Provide the (X, Y) coordinate of the cell's center where the given text is located.  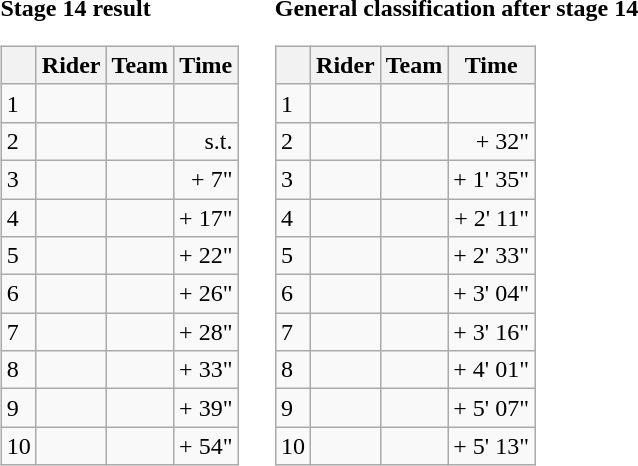
+ 7" (206, 179)
+ 5' 13" (492, 446)
+ 33" (206, 370)
s.t. (206, 141)
+ 28" (206, 332)
+ 22" (206, 256)
+ 2' 33" (492, 256)
+ 3' 16" (492, 332)
+ 5' 07" (492, 408)
+ 54" (206, 446)
+ 3' 04" (492, 294)
+ 39" (206, 408)
+ 32" (492, 141)
+ 4' 01" (492, 370)
+ 17" (206, 217)
+ 26" (206, 294)
+ 2' 11" (492, 217)
+ 1' 35" (492, 179)
